Determine the (X, Y) coordinate at the center of the cell enclosing the given text.  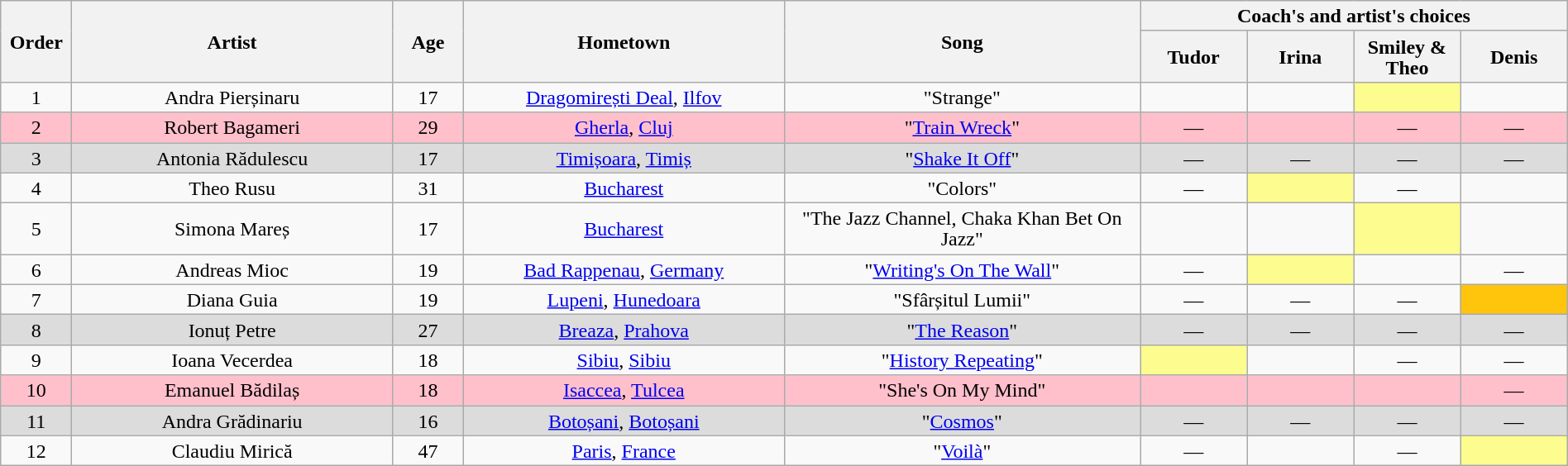
Sibiu, Sibiu (624, 360)
3 (36, 157)
1 (36, 97)
"The Reason" (963, 330)
10 (36, 390)
7 (36, 299)
5 (36, 229)
47 (428, 451)
16 (428, 420)
Bad Rappenau, Germany (624, 269)
Antonia Rădulescu (232, 157)
Song (963, 41)
Coach's and artist's choices (1355, 17)
8 (36, 330)
"Train Wreck" (963, 127)
Denis (1513, 56)
"History Repeating" (963, 360)
2 (36, 127)
Hometown (624, 41)
Andra Pierșinaru (232, 97)
"Shake It Off" (963, 157)
11 (36, 420)
Gherla, Cluj (624, 127)
Dragomirești Deal, Ilfov (624, 97)
Diana Guia (232, 299)
Theo Rusu (232, 188)
Smiley & Theo (1408, 56)
"Writing's On The Wall" (963, 269)
Tudor (1194, 56)
Breaza, Prahova (624, 330)
"Cosmos" (963, 420)
Ioana Vecerdea (232, 360)
12 (36, 451)
Paris, France (624, 451)
"Colors" (963, 188)
Simona Mareș (232, 229)
Botoșani, Botoșani (624, 420)
Emanuel Bădilaș (232, 390)
Robert Bagameri (232, 127)
"She's On My Mind" (963, 390)
Isaccea, Tulcea (624, 390)
Artist (232, 41)
Irina (1300, 56)
31 (428, 188)
Andra Grădinariu (232, 420)
Andreas Mioc (232, 269)
Age (428, 41)
"Strange" (963, 97)
27 (428, 330)
Order (36, 41)
"The Jazz Channel, Chaka Khan Bet On Jazz" (963, 229)
9 (36, 360)
Claudiu Mirică (232, 451)
29 (428, 127)
6 (36, 269)
"Sfârșitul Lumii" (963, 299)
Ionuț Petre (232, 330)
Lupeni, Hunedoara (624, 299)
Timișoara, Timiș (624, 157)
"Voilà" (963, 451)
4 (36, 188)
